Find where the given text appears and provide that cell's center as (X, Y) coordinate. 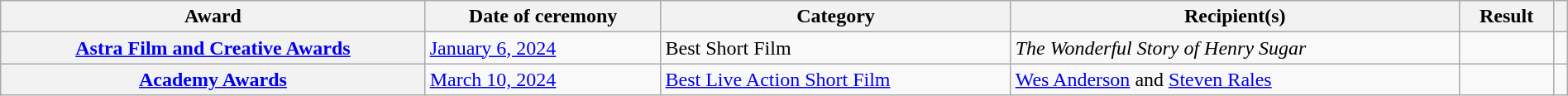
Award (213, 17)
Astra Film and Creative Awards (213, 48)
Result (1506, 17)
Wes Anderson and Steven Rales (1235, 79)
Best Live Action Short Film (835, 79)
Recipient(s) (1235, 17)
Category (835, 17)
January 6, 2024 (543, 48)
Best Short Film (835, 48)
Academy Awards (213, 79)
Date of ceremony (543, 17)
March 10, 2024 (543, 79)
The Wonderful Story of Henry Sugar (1235, 48)
